Pinpoint the cell where the given text exists, returning its (x, y) midpoint coordinate. 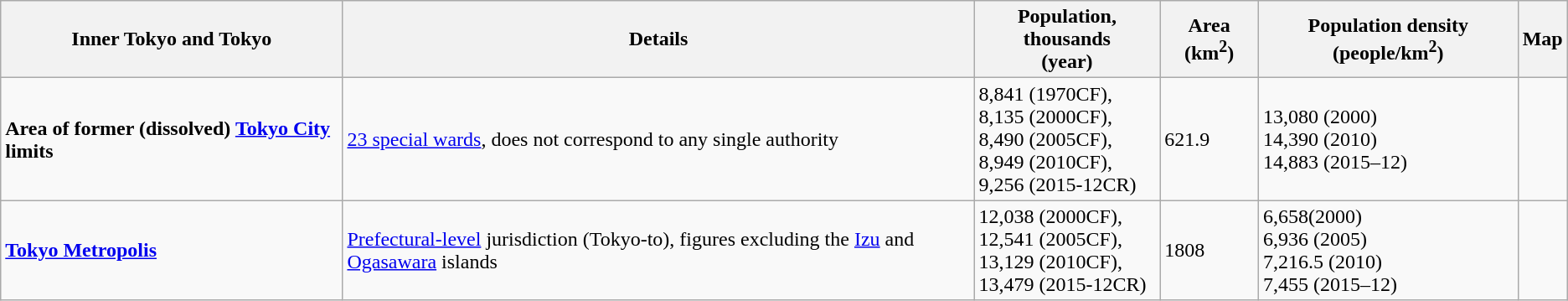
Area (km2) (1210, 39)
Inner Tokyo and Tokyo (172, 39)
1808 (1210, 250)
23 special wards, does not correspond to any single authority (658, 139)
Prefectural-level jurisdiction (Tokyo-to), figures excluding the Izu and Ogasawara islands (658, 250)
Area of former (dissolved) Tokyo City limits (172, 139)
Tokyo Metropolis (172, 250)
Population density (people/km2) (1388, 39)
621.9 (1210, 139)
Details (658, 39)
Map (1543, 39)
Population, thousands(year) (1067, 39)
12,038 (2000CF),12,541 (2005CF),13,129 (2010CF),13,479 (2015-12CR) (1067, 250)
13,080 (2000) 14,390 (2010) 14,883 (2015–12) (1388, 139)
8,841 (1970CF),8,135 (2000CF),8,490 (2005CF),8,949 (2010CF),9,256 (2015-12CR) (1067, 139)
6,658(2000)6,936 (2005)7,216.5 (2010)7,455 (2015–12) (1388, 250)
